Provide the [x, y] coordinate of the cell's center where the given text is located.  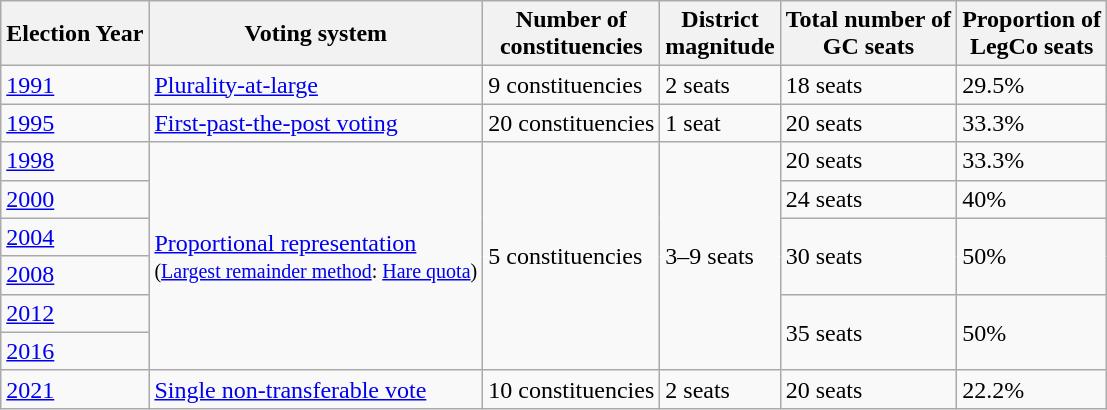
2004 [75, 237]
District magnitude [720, 34]
Proportion of LegCo seats [1032, 34]
2021 [75, 389]
20 constituencies [572, 123]
9 constituencies [572, 85]
22.2% [1032, 389]
18 seats [868, 85]
40% [1032, 199]
Election Year [75, 34]
2012 [75, 313]
2016 [75, 351]
24 seats [868, 199]
Single non-transferable vote [316, 389]
Total number of GC seats [868, 34]
35 seats [868, 332]
30 seats [868, 256]
Proportional representation (Largest remainder method: Hare quota) [316, 256]
1991 [75, 85]
5 constituencies [572, 256]
First-past-the-post voting [316, 123]
10 constituencies [572, 389]
1998 [75, 161]
29.5% [1032, 85]
2008 [75, 275]
Plurality-at-large [316, 85]
3–9 seats [720, 256]
2000 [75, 199]
Voting system [316, 34]
Number of constituencies [572, 34]
1995 [75, 123]
1 seat [720, 123]
